Provide the [x, y] coordinate of the cell's center where the given text is located.  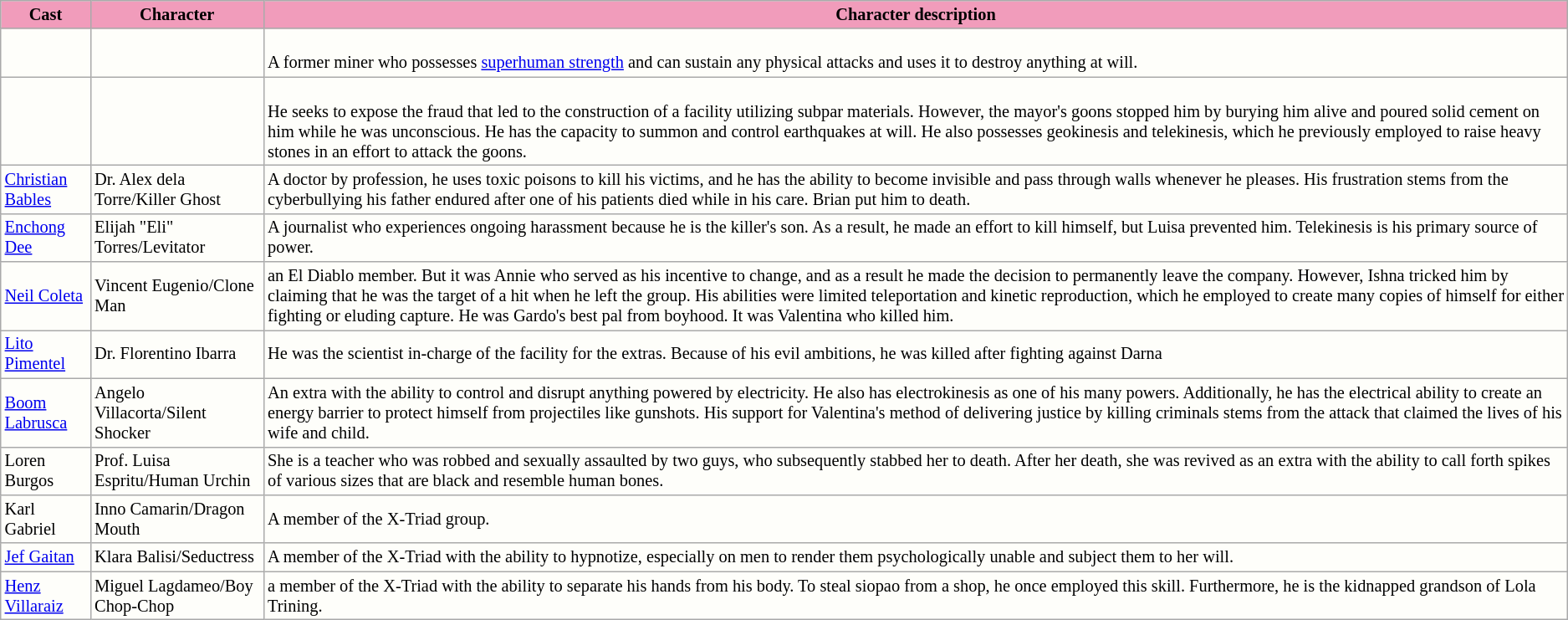
Boom Labrusca [45, 412]
Neil Coleta [45, 296]
A member of the X-Triad with the ability to hypnotize, especially on men to render them psychologically unable and subject them to her will. [916, 557]
Cast [45, 14]
Inno Camarin/Dragon Mouth [177, 519]
Vincent Eugenio/Clone Man [177, 296]
Henz Villaraiz [45, 596]
Christian Bables [45, 189]
Angelo Villacorta/Silent Shocker [177, 412]
Elijah "Eli" Torres/Levitator [177, 238]
Loren Burgos [45, 471]
Character [177, 14]
Enchong Dee [45, 238]
Prof. Luisa Espritu/Human Urchin [177, 471]
Miguel Lagdameo/Boy Chop-Chop [177, 596]
Jef Gaitan [45, 557]
He was the scientist in-charge of the facility for the extras. Because of his evil ambitions, he was killed after fighting against Darna [916, 354]
Dr. Alex dela Torre/Killer Ghost [177, 189]
A member of the X-Triad group. [916, 519]
Lito Pimentel [45, 354]
Karl Gabriel [45, 519]
Klara Balisi/Seductress [177, 557]
A former miner who possesses superhuman strength and can sustain any physical attacks and uses it to destroy anything at will. [916, 53]
Dr. Florentino Ibarra [177, 354]
Character description [916, 14]
